Find where the given text appears and provide that cell's center as [x, y] coordinate. 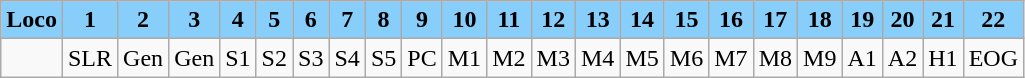
S2 [274, 58]
2 [144, 20]
12 [553, 20]
14 [642, 20]
10 [464, 20]
A2 [902, 58]
M6 [686, 58]
3 [194, 20]
9 [422, 20]
Loco [32, 20]
5 [274, 20]
22 [993, 20]
M8 [775, 58]
20 [902, 20]
13 [597, 20]
8 [383, 20]
7 [347, 20]
18 [820, 20]
M2 [509, 58]
M3 [553, 58]
H1 [943, 58]
S5 [383, 58]
S1 [238, 58]
PC [422, 58]
A1 [862, 58]
17 [775, 20]
EOG [993, 58]
1 [90, 20]
21 [943, 20]
S4 [347, 58]
6 [310, 20]
19 [862, 20]
M9 [820, 58]
16 [731, 20]
M1 [464, 58]
M4 [597, 58]
S3 [310, 58]
15 [686, 20]
M7 [731, 58]
M5 [642, 58]
4 [238, 20]
11 [509, 20]
SLR [90, 58]
